Search for the cell housing the specified text and yield its [x, y] center coordinate. 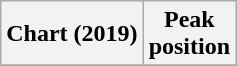
Peakposition [189, 34]
Chart (2019) [72, 34]
